From the cell containing the given text, extract its center point as [x, y] coordinate. 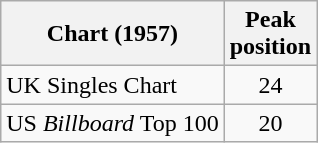
24 [270, 85]
Chart (1957) [112, 34]
Peakposition [270, 34]
US Billboard Top 100 [112, 123]
UK Singles Chart [112, 85]
20 [270, 123]
